Identify which cell holds the provided text, then report its [x, y] central coordinate. 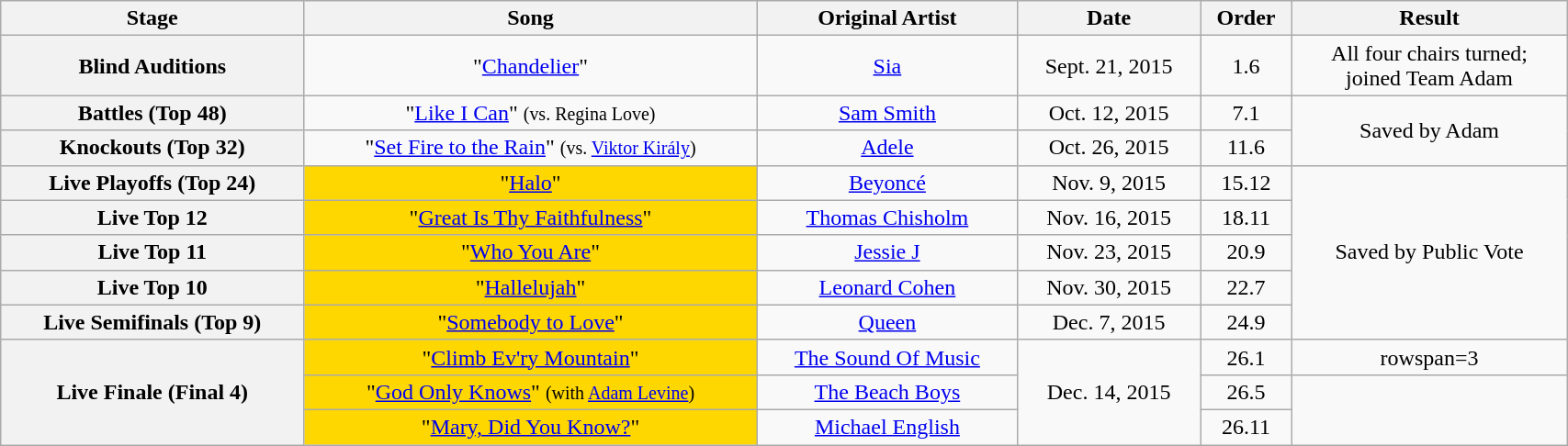
15.12 [1247, 183]
Sam Smith [887, 113]
Nov. 16, 2015 [1110, 217]
"Chandelier" [531, 66]
Dec. 7, 2015 [1110, 322]
20.9 [1247, 252]
Date [1110, 18]
Order [1247, 18]
Knockouts (Top 32) [152, 148]
Battles (Top 48) [152, 113]
Stage [152, 18]
Dec. 14, 2015 [1110, 392]
1.6 [1247, 66]
Sia [887, 66]
"Great Is Thy Faithfulness" [531, 217]
"Who You Are" [531, 252]
Sept. 21, 2015 [1110, 66]
Saved by Adam [1429, 130]
Live Playoffs (Top 24) [152, 183]
7.1 [1247, 113]
Original Artist [887, 18]
"Hallelujah" [531, 287]
Live Top 12 [152, 217]
"Somebody to Love" [531, 322]
26.1 [1247, 357]
Leonard Cohen [887, 287]
Queen [887, 322]
rowspan=3 [1429, 357]
Live Top 11 [152, 252]
Nov. 23, 2015 [1110, 252]
Live Finale (Final 4) [152, 392]
11.6 [1247, 148]
26.11 [1247, 427]
Saved by Public Vote [1429, 252]
"God Only Knows" (with Adam Levine) [531, 392]
26.5 [1247, 392]
Oct. 26, 2015 [1110, 148]
"Halo" [531, 183]
Adele [887, 148]
Michael English [887, 427]
"Set Fire to the Rain" (vs. Viktor Király) [531, 148]
22.7 [1247, 287]
"Climb Ev'ry Mountain" [531, 357]
Live Top 10 [152, 287]
24.9 [1247, 322]
Thomas Chisholm [887, 217]
All four chairs turned;joined Team Adam [1429, 66]
Oct. 12, 2015 [1110, 113]
Live Semifinals (Top 9) [152, 322]
"Like I Can" (vs. Regina Love) [531, 113]
Jessie J [887, 252]
Song [531, 18]
18.11 [1247, 217]
"Mary, Did You Know?" [531, 427]
Nov. 9, 2015 [1110, 183]
Nov. 30, 2015 [1110, 287]
Beyoncé [887, 183]
Result [1429, 18]
The Beach Boys [887, 392]
The Sound Of Music [887, 357]
Blind Auditions [152, 66]
